Identify which cell holds the provided text, then report its (x, y) central coordinate. 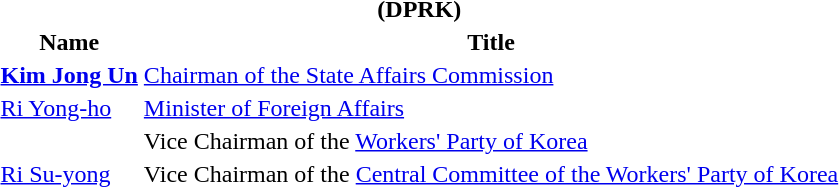
Chairman of the State Affairs Commission (490, 75)
Title (490, 42)
Minister of Foreign Affairs (490, 108)
Vice Chairman of the Workers' Party of Korea (490, 141)
